Find where the given text appears and provide that cell's center as (x, y) coordinate. 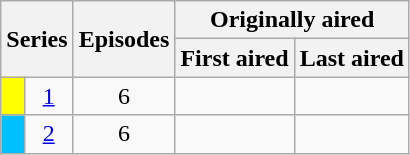
Episodes (124, 39)
2 (48, 134)
Series (37, 39)
Last aired (352, 58)
First aired (234, 58)
1 (48, 96)
Originally aired (292, 20)
